Return [X, Y] of the center of cell containing provided text 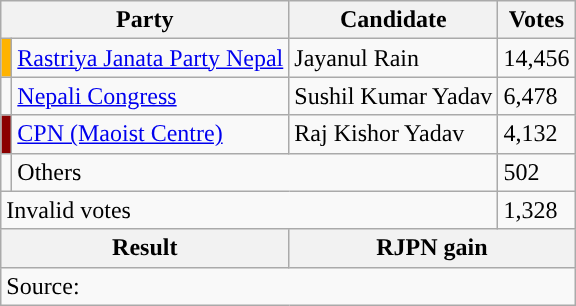
Result [145, 248]
4,132 [536, 134]
Sushil Kumar Yadav [394, 96]
Rastriya Janata Party Nepal [150, 58]
Others [255, 172]
Invalid votes [250, 210]
Raj Kishor Yadav [394, 134]
Party [145, 20]
Jayanul Rain [394, 58]
502 [536, 172]
1,328 [536, 210]
Nepali Congress [150, 96]
Candidate [394, 20]
6,478 [536, 96]
Votes [536, 20]
RJPN gain [432, 248]
Source: [288, 286]
14,456 [536, 58]
CPN (Maoist Centre) [150, 134]
